Pinpoint the cell where the given text exists, returning its [X, Y] midpoint coordinate. 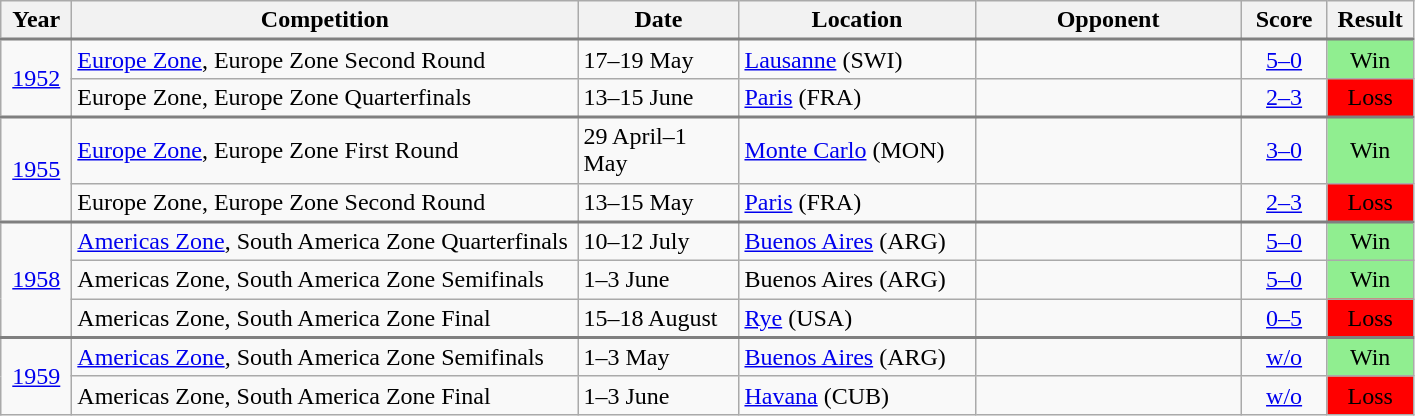
15–18 August [658, 318]
Year [36, 20]
Score [1284, 20]
Opponent [1108, 20]
Competition [325, 20]
1952 [36, 79]
Europe Zone, Europe Zone First Round [325, 150]
13–15 June [658, 98]
Monte Carlo (MON) [857, 150]
Americas Zone, South America Zone Quarterfinals [325, 242]
1955 [36, 170]
Rye (USA) [857, 318]
0–5 [1284, 318]
1959 [36, 376]
29 April–1 May [658, 150]
Result [1370, 20]
3–0 [1284, 150]
Europe Zone, Europe Zone Quarterfinals [325, 98]
13–15 May [658, 202]
Date [658, 20]
17–19 May [658, 60]
1–3 May [658, 358]
1958 [36, 280]
Location [857, 20]
Lausanne (SWI) [857, 60]
Havana (CUB) [857, 395]
10–12 July [658, 242]
